Detect which cell encompasses the target text, then output its [x, y] center coordinate. 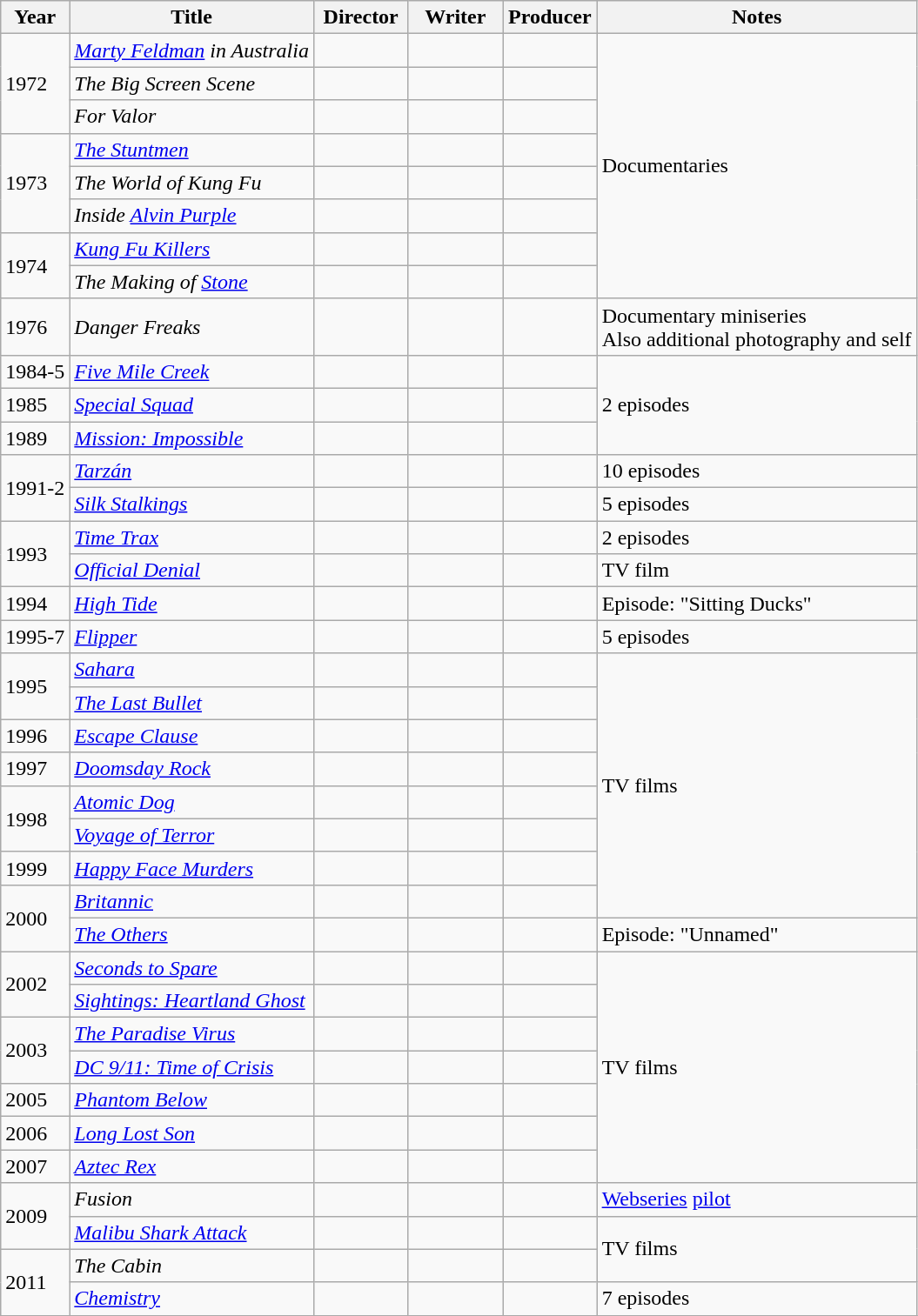
1989 [35, 438]
1974 [35, 265]
Episode: "Sitting Ducks" [757, 604]
Official Denial [191, 571]
2002 [35, 985]
Phantom Below [191, 1100]
Silk Stalkings [191, 504]
2005 [35, 1100]
1985 [35, 404]
1996 [35, 736]
Seconds to Spare [191, 968]
2009 [35, 1216]
Happy Face Murders [191, 868]
1972 [35, 84]
The Making of Stone [191, 282]
The Stuntmen [191, 150]
The Last Bullet [191, 703]
Producer [550, 17]
Webseries pilot [757, 1199]
1984-5 [35, 371]
2007 [35, 1166]
For Valor [191, 117]
Special Squad [191, 404]
Sightings: Heartland Ghost [191, 1001]
Director [360, 17]
Documentary miniseriesAlso additional photography and self [757, 327]
The Cabin [191, 1266]
The Others [191, 934]
7 episodes [757, 1299]
Year [35, 17]
2006 [35, 1133]
Aztec Rex [191, 1166]
1997 [35, 769]
2000 [35, 918]
Writer [456, 17]
1994 [35, 604]
High Tide [191, 604]
1991-2 [35, 488]
Escape Clause [191, 736]
1995 [35, 686]
The Paradise Virus [191, 1034]
Title [191, 17]
Kung Fu Killers [191, 249]
1999 [35, 868]
The World of Kung Fu [191, 183]
Tarzán [191, 471]
1993 [35, 554]
Five Mile Creek [191, 371]
Chemistry [191, 1299]
DC 9/11: Time of Crisis [191, 1067]
Time Trax [191, 538]
1973 [35, 183]
Atomic Dog [191, 802]
The Big Screen Scene [191, 84]
Malibu Shark Attack [191, 1232]
Marty Feldman in Australia [191, 50]
Sahara [191, 670]
Britannic [191, 901]
Flipper [191, 637]
10 episodes [757, 471]
TV film [757, 571]
1976 [35, 327]
Inside Alvin Purple [191, 216]
Fusion [191, 1199]
1998 [35, 818]
Mission: Impossible [191, 438]
2011 [35, 1282]
Episode: "Unnamed" [757, 934]
Notes [757, 17]
1995-7 [35, 637]
Voyage of Terror [191, 835]
Documentaries [757, 166]
Long Lost Son [191, 1133]
2003 [35, 1051]
Doomsday Rock [191, 769]
Danger Freaks [191, 327]
